Return (X, Y) of the center of cell containing provided text 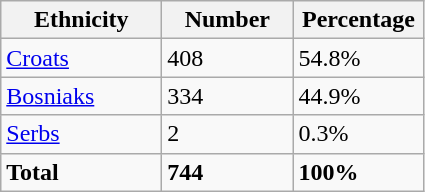
44.9% (358, 96)
Croats (82, 58)
408 (228, 58)
0.3% (358, 134)
54.8% (358, 58)
Serbs (82, 134)
334 (228, 96)
744 (228, 172)
Total (82, 172)
Bosniaks (82, 96)
Ethnicity (82, 20)
Number (228, 20)
Percentage (358, 20)
100% (358, 172)
2 (228, 134)
